Search for the cell housing the specified text and yield its (x, y) center coordinate. 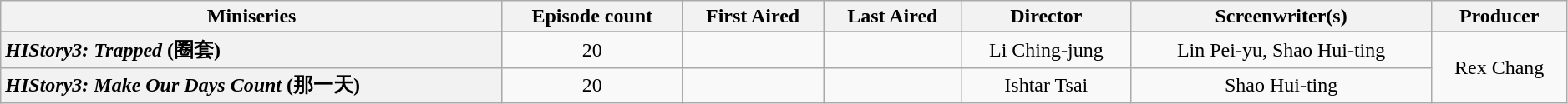
HIStory3: Make Our Days Count (那一天) (252, 85)
Rex Chang (1499, 68)
Director (1046, 17)
Miniseries (252, 17)
HIStory3: Trapped (圈套) (252, 50)
Episode count (591, 17)
Ishtar Tsai (1046, 85)
Screenwriter(s) (1281, 17)
First Aired (753, 17)
Shao Hui-ting (1281, 85)
Producer (1499, 17)
Li Ching-jung (1046, 50)
Lin Pei-yu, Shao Hui-ting (1281, 50)
Last Aired (892, 17)
